Return the (x, y) coordinate for the center point of the cell that contains the specified text.  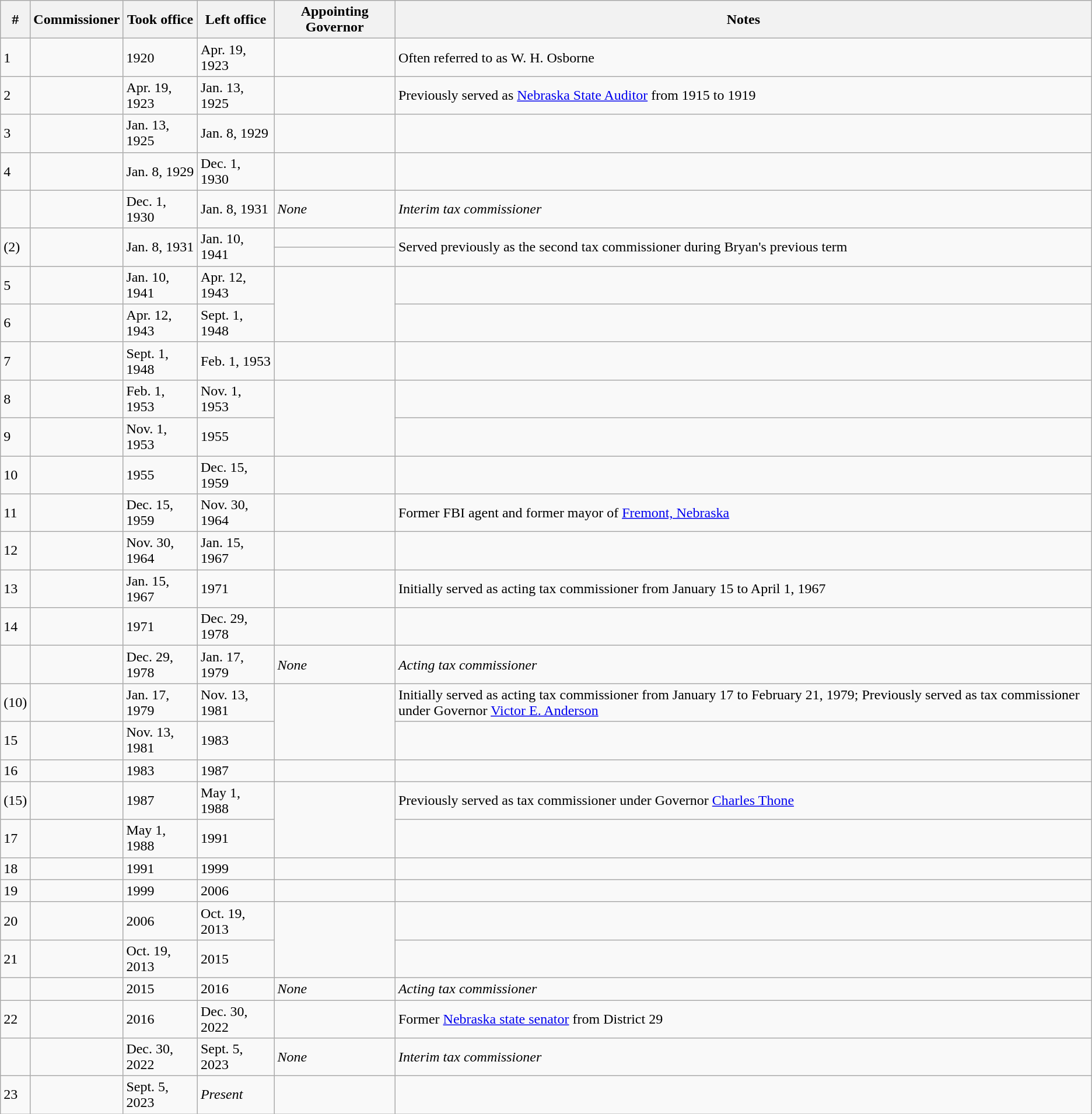
Present (236, 1095)
15 (15, 741)
19 (15, 891)
Often referred to as W. H. Osborne (743, 57)
23 (15, 1095)
3 (15, 133)
1 (15, 57)
13 (15, 589)
9 (15, 436)
Former Nebraska state senator from District 29 (743, 1018)
10 (15, 475)
6 (15, 323)
Initially served as acting tax commissioner from January 15 to April 1, 1967 (743, 589)
4 (15, 171)
11 (15, 513)
Previously served as tax commissioner under Governor Charles Thone (743, 800)
Took office (160, 20)
Previously served as Nebraska State Auditor from 1915 to 1919 (743, 96)
2 (15, 96)
20 (15, 920)
(10) (15, 702)
1920 (160, 57)
Appointing Governor (335, 20)
16 (15, 770)
22 (15, 1018)
21 (15, 959)
Former FBI agent and former mayor of Fremont, Nebraska (743, 513)
(2) (15, 247)
Commissioner (77, 20)
Served previously as the second tax commissioner during Bryan's previous term (743, 247)
# (15, 20)
(15) (15, 800)
18 (15, 868)
14 (15, 626)
5 (15, 285)
12 (15, 551)
17 (15, 839)
7 (15, 360)
Notes (743, 20)
8 (15, 399)
Left office (236, 20)
